Capture the cell that displays the provided text and extract its [X, Y] central coordinate. 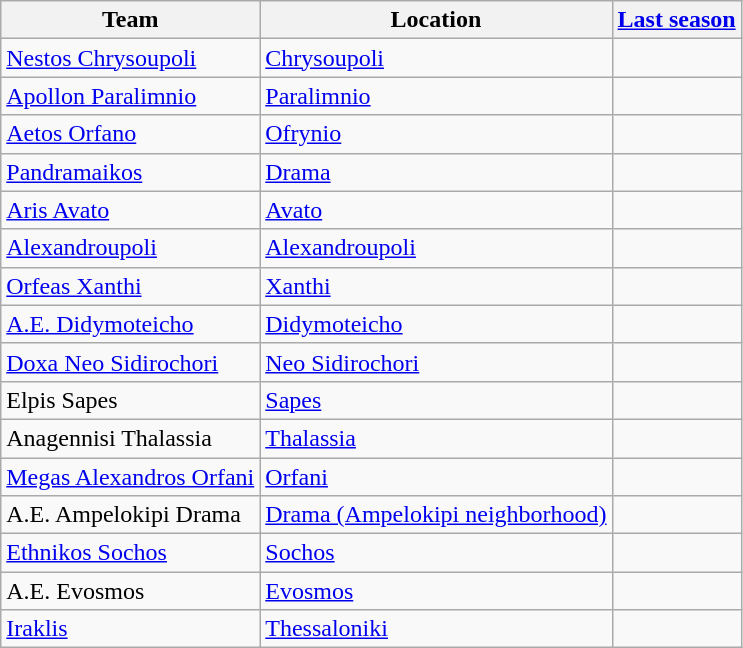
Last season [676, 20]
Sapes [436, 400]
Drama (Ampelokipi neighborhood) [436, 515]
Thessaloniki [436, 629]
Drama [436, 172]
Elpis Sapes [130, 400]
Apollon Paralimnio [130, 96]
Doxa Neo Sidirochori [130, 362]
Anagennisi Thalassia [130, 438]
Aris Avato [130, 210]
Team [130, 20]
Paralimnio [436, 96]
Neo Sidirochori [436, 362]
Didymoteicho [436, 324]
Iraklis [130, 629]
Location [436, 20]
Pandramaikos [130, 172]
A.E. Ampelokipi Drama [130, 515]
A.E. Didymoteicho [130, 324]
Thalassia [436, 438]
Orfani [436, 477]
Ethnikos Sochos [130, 553]
Aetos Orfano [130, 134]
Evosmos [436, 591]
Nestos Chrysoupoli [130, 58]
Ofrynio [436, 134]
Avato [436, 210]
Megas Alexandros Orfani [130, 477]
A.E. Evosmos [130, 591]
Sochos [436, 553]
Xanthi [436, 286]
Chrysoupoli [436, 58]
Orfeas Xanthi [130, 286]
